Detect which cell encompasses the target text, then output its [x, y] center coordinate. 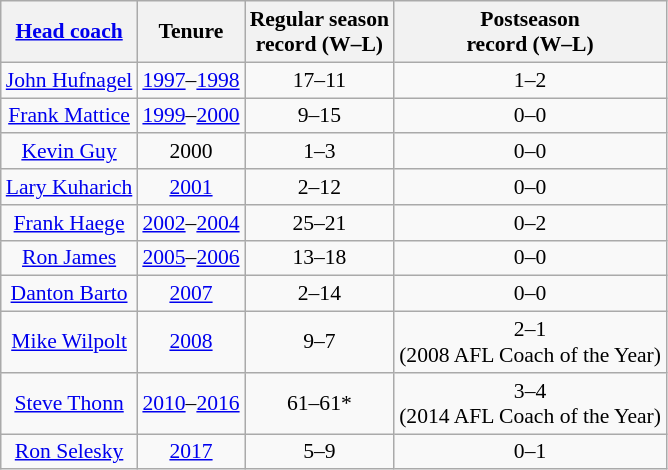
Lary Kuharich [70, 187]
2017 [190, 452]
Kevin Guy [70, 152]
John Hufnagel [70, 80]
2–1(2008 AFL Coach of the Year) [530, 342]
Tenure [190, 32]
Head coach [70, 32]
Danton Barto [70, 294]
25–21 [320, 223]
Frank Mattice [70, 116]
1–2 [530, 80]
2008 [190, 342]
2000 [190, 152]
61–61* [320, 404]
9–15 [320, 116]
1999–2000 [190, 116]
9–7 [320, 342]
Regular seasonrecord (W–L) [320, 32]
1997–1998 [190, 80]
5–9 [320, 452]
Postseasonrecord (W–L) [530, 32]
2007 [190, 294]
2005–2006 [190, 258]
Mike Wilpolt [70, 342]
2–14 [320, 294]
Ron Selesky [70, 452]
2001 [190, 187]
2002–2004 [190, 223]
2–12 [320, 187]
13–18 [320, 258]
0–1 [530, 452]
17–11 [320, 80]
1–3 [320, 152]
Steve Thonn [70, 404]
2010–2016 [190, 404]
Ron James [70, 258]
Frank Haege [70, 223]
3–4(2014 AFL Coach of the Year) [530, 404]
0–2 [530, 223]
